Find where the given text appears and provide that cell's center as [X, Y] coordinate. 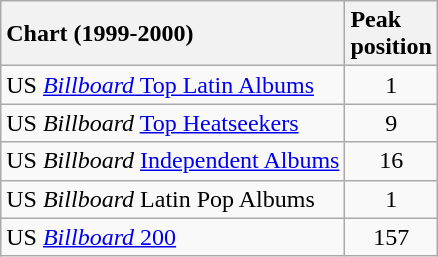
US Billboard 200 [173, 237]
Chart (1999-2000) [173, 34]
16 [391, 161]
US Billboard Top Heatseekers [173, 123]
US Billboard Independent Albums [173, 161]
Peakposition [391, 34]
US Billboard Top Latin Albums [173, 85]
157 [391, 237]
9 [391, 123]
US Billboard Latin Pop Albums [173, 199]
